Determine the (X, Y) coordinate at the center of the cell enclosing the given text.  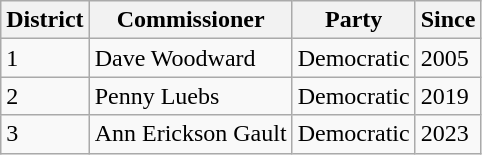
3 (45, 134)
2019 (448, 96)
Commissioner (190, 20)
1 (45, 58)
Penny Luebs (190, 96)
Since (448, 20)
2005 (448, 58)
Dave Woodward (190, 58)
2 (45, 96)
District (45, 20)
Ann Erickson Gault (190, 134)
Party (354, 20)
2023 (448, 134)
